Capture the cell that displays the provided text and extract its [x, y] central coordinate. 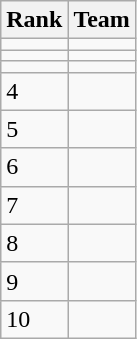
6 [34, 167]
Rank [34, 20]
9 [34, 281]
10 [34, 319]
7 [34, 205]
5 [34, 129]
8 [34, 243]
4 [34, 91]
Team [102, 20]
